Capture the cell that displays the provided text and extract its [X, Y] central coordinate. 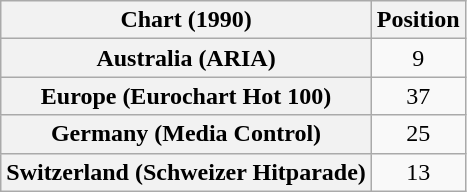
Germany (Media Control) [186, 134]
Chart (1990) [186, 20]
Position [418, 20]
37 [418, 96]
Switzerland (Schweizer Hitparade) [186, 172]
9 [418, 58]
25 [418, 134]
Europe (Eurochart Hot 100) [186, 96]
13 [418, 172]
Australia (ARIA) [186, 58]
